Identify which cell holds the provided text, then report its [x, y] central coordinate. 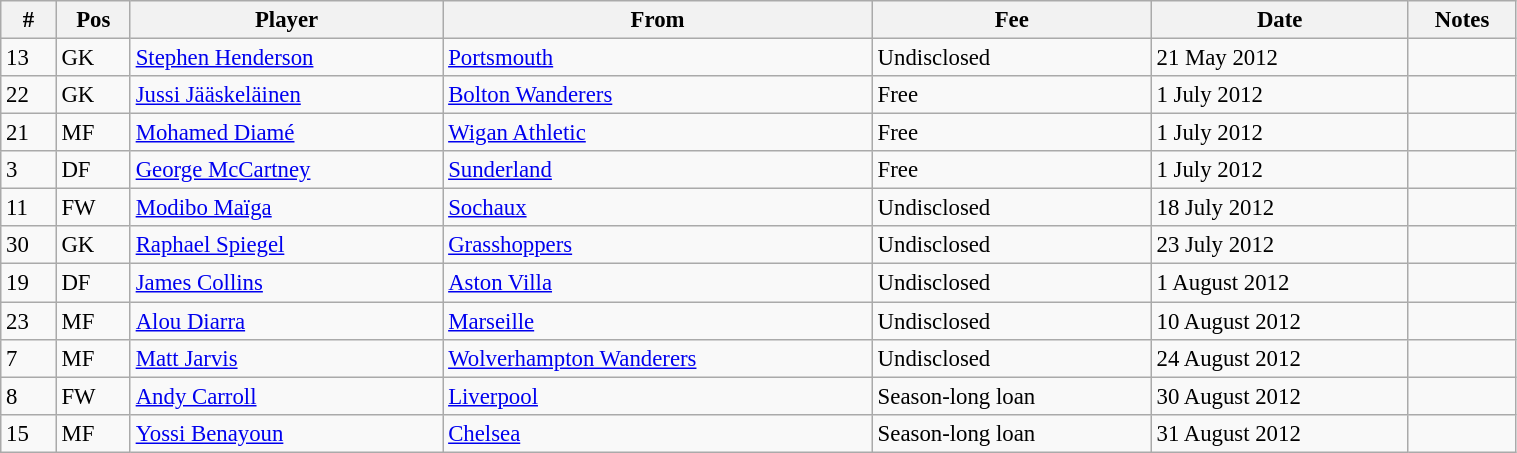
Chelsea [658, 433]
From [658, 20]
Yossi Benayoun [286, 433]
18 July 2012 [1280, 208]
Liverpool [658, 396]
19 [28, 283]
15 [28, 433]
Fee [1012, 20]
# [28, 20]
23 July 2012 [1280, 245]
8 [28, 396]
21 May 2012 [1280, 58]
21 [28, 133]
Sunderland [658, 170]
24 August 2012 [1280, 358]
Sochaux [658, 208]
Bolton Wanderers [658, 95]
Modibo Maïga [286, 208]
Stephen Henderson [286, 58]
James Collins [286, 283]
10 August 2012 [1280, 321]
Portsmouth [658, 58]
13 [28, 58]
Wigan Athletic [658, 133]
30 August 2012 [1280, 396]
Date [1280, 20]
Raphael Spiegel [286, 245]
Mohamed Diamé [286, 133]
Player [286, 20]
Wolverhampton Wanderers [658, 358]
31 August 2012 [1280, 433]
Alou Diarra [286, 321]
Grasshoppers [658, 245]
Andy Carroll [286, 396]
30 [28, 245]
1 August 2012 [1280, 283]
7 [28, 358]
Marseille [658, 321]
Jussi Jääskeläinen [286, 95]
Pos [93, 20]
George McCartney [286, 170]
23 [28, 321]
22 [28, 95]
3 [28, 170]
Notes [1462, 20]
Aston Villa [658, 283]
11 [28, 208]
Matt Jarvis [286, 358]
